Capture the cell that displays the provided text and extract its (X, Y) central coordinate. 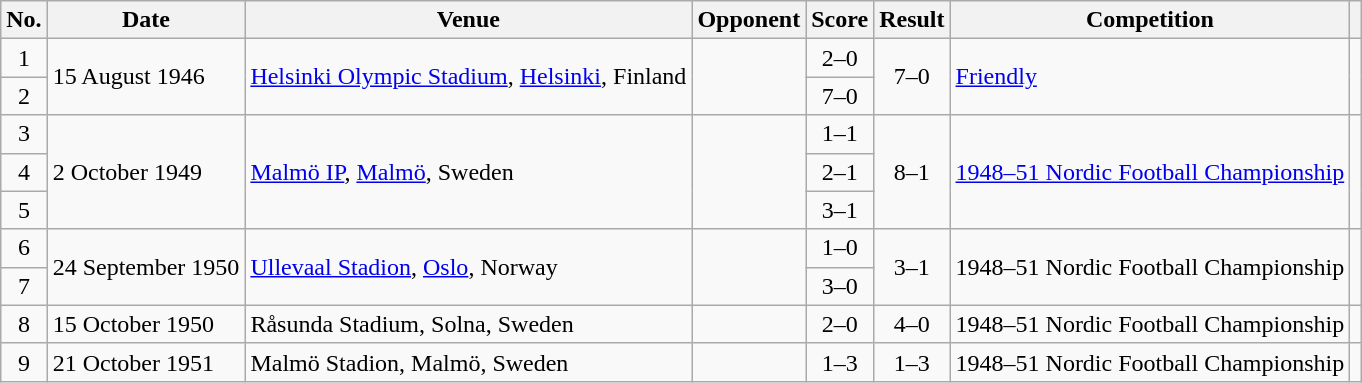
Ullevaal Stadion, Oslo, Norway (468, 267)
9 (24, 362)
Date (146, 20)
15 October 1950 (146, 324)
8–1 (912, 172)
1–1 (840, 134)
Result (912, 20)
5 (24, 210)
3 (24, 134)
2 October 1949 (146, 172)
8 (24, 324)
4 (24, 172)
24 September 1950 (146, 267)
3–0 (840, 286)
Opponent (749, 20)
1 (24, 58)
Helsinki Olympic Stadium, Helsinki, Finland (468, 77)
Score (840, 20)
2–1 (840, 172)
4–0 (912, 324)
Råsunda Stadium, Solna, Sweden (468, 324)
15 August 1946 (146, 77)
Malmö IP, Malmö, Sweden (468, 172)
1–0 (840, 248)
6 (24, 248)
Competition (1150, 20)
7 (24, 286)
2 (24, 96)
Friendly (1150, 77)
Venue (468, 20)
No. (24, 20)
21 October 1951 (146, 362)
Malmö Stadion, Malmö, Sweden (468, 362)
